Identify which cell holds the provided text, then report its [x, y] central coordinate. 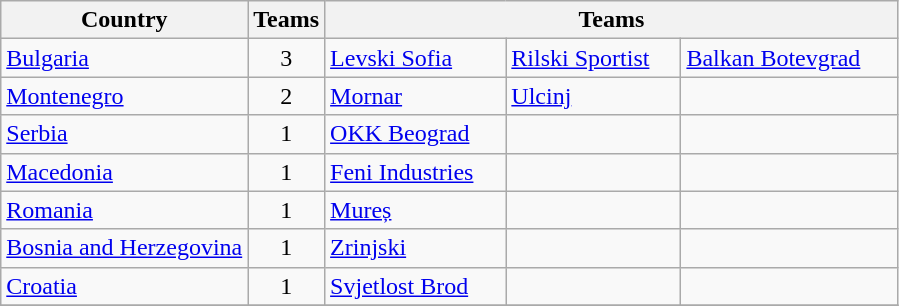
Serbia [124, 134]
Country [124, 20]
OKK Beograd [416, 134]
Rilski Sportist [594, 58]
Zrinjski [416, 248]
Balkan Botevgrad [790, 58]
2 [286, 96]
3 [286, 58]
Croatia [124, 286]
Feni Industries [416, 172]
Romania [124, 210]
Macedonia [124, 172]
Mornar [416, 96]
Bosnia and Herzegovina [124, 248]
Ulcinj [594, 96]
Levski Sofia [416, 58]
Bulgaria [124, 58]
Montenegro [124, 96]
Svjetlost Brod [416, 286]
Mureș [416, 210]
